Scan for the cell matching the given text and deliver its (x, y) coordinate at center. 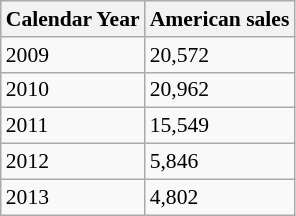
American sales (220, 19)
2012 (73, 162)
20,962 (220, 90)
2013 (73, 197)
2009 (73, 55)
15,549 (220, 126)
4,802 (220, 197)
5,846 (220, 162)
Calendar Year (73, 19)
2011 (73, 126)
2010 (73, 90)
20,572 (220, 55)
